Return the (x, y) coordinate for the center point of the cell that contains the specified text.  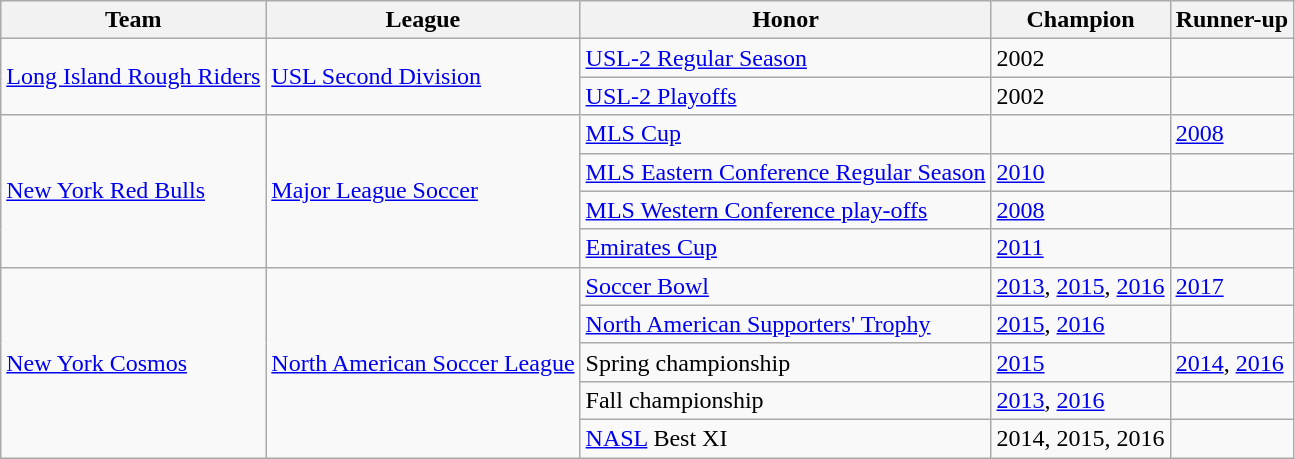
MLS Western Conference play-offs (786, 210)
2015 (1080, 362)
2013, 2015, 2016 (1080, 286)
MLS Eastern Conference Regular Season (786, 172)
Major League Soccer (423, 191)
New York Cosmos (134, 362)
Fall championship (786, 400)
USL Second Division (423, 77)
Soccer Bowl (786, 286)
Runner-up (1232, 20)
Champion (1080, 20)
North American Soccer League (423, 362)
2010 (1080, 172)
2015, 2016 (1080, 324)
League (423, 20)
Emirates Cup (786, 248)
2017 (1232, 286)
Spring championship (786, 362)
USL-2 Regular Season (786, 58)
New York Red Bulls (134, 191)
2011 (1080, 248)
North American Supporters' Trophy (786, 324)
NASL Best XI (786, 438)
2014, 2016 (1232, 362)
Honor (786, 20)
USL-2 Playoffs (786, 96)
2014, 2015, 2016 (1080, 438)
2013, 2016 (1080, 400)
Team (134, 20)
Long Island Rough Riders (134, 77)
MLS Cup (786, 134)
